For the text-containing cell, return its midpoint in (x, y) coordinate format. 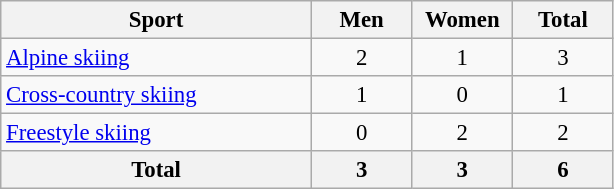
6 (564, 170)
Alpine skiing (156, 58)
Men (362, 20)
Women (462, 20)
Cross-country skiing (156, 95)
Freestyle skiing (156, 133)
Sport (156, 20)
